Capture the cell that displays the provided text and extract its [X, Y] central coordinate. 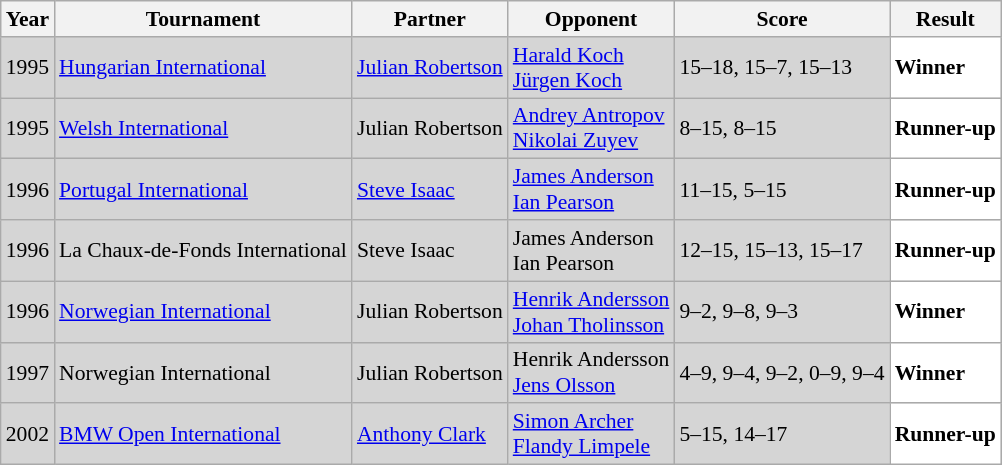
Year [28, 19]
Hungarian International [203, 68]
Tournament [203, 19]
BMW Open International [203, 434]
Anthony Clark [430, 434]
15–18, 15–7, 15–13 [782, 68]
Partner [430, 19]
9–2, 9–8, 9–3 [782, 312]
Portugal International [203, 190]
Welsh International [203, 128]
5–15, 14–17 [782, 434]
Result [946, 19]
8–15, 8–15 [782, 128]
Henrik Andersson Jens Olsson [592, 372]
4–9, 9–4, 9–2, 0–9, 9–4 [782, 372]
Simon Archer Flandy Limpele [592, 434]
12–15, 15–13, 15–17 [782, 250]
2002 [28, 434]
11–15, 5–15 [782, 190]
Opponent [592, 19]
1997 [28, 372]
Andrey Antropov Nikolai Zuyev [592, 128]
Harald Koch Jürgen Koch [592, 68]
Score [782, 19]
Henrik Andersson Johan Tholinsson [592, 312]
La Chaux-de-Fonds International [203, 250]
